For the text-containing cell, return its midpoint in (X, Y) coordinate format. 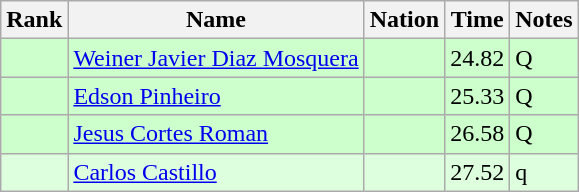
Name (216, 20)
Rank (34, 20)
27.52 (478, 172)
24.82 (478, 58)
Nation (404, 20)
25.33 (478, 96)
Edson Pinheiro (216, 96)
Jesus Cortes Roman (216, 134)
q (544, 172)
Carlos Castillo (216, 172)
Notes (544, 20)
Time (478, 20)
Weiner Javier Diaz Mosquera (216, 58)
26.58 (478, 134)
